Determine the [x, y] coordinate at the center of the cell enclosing the given text.  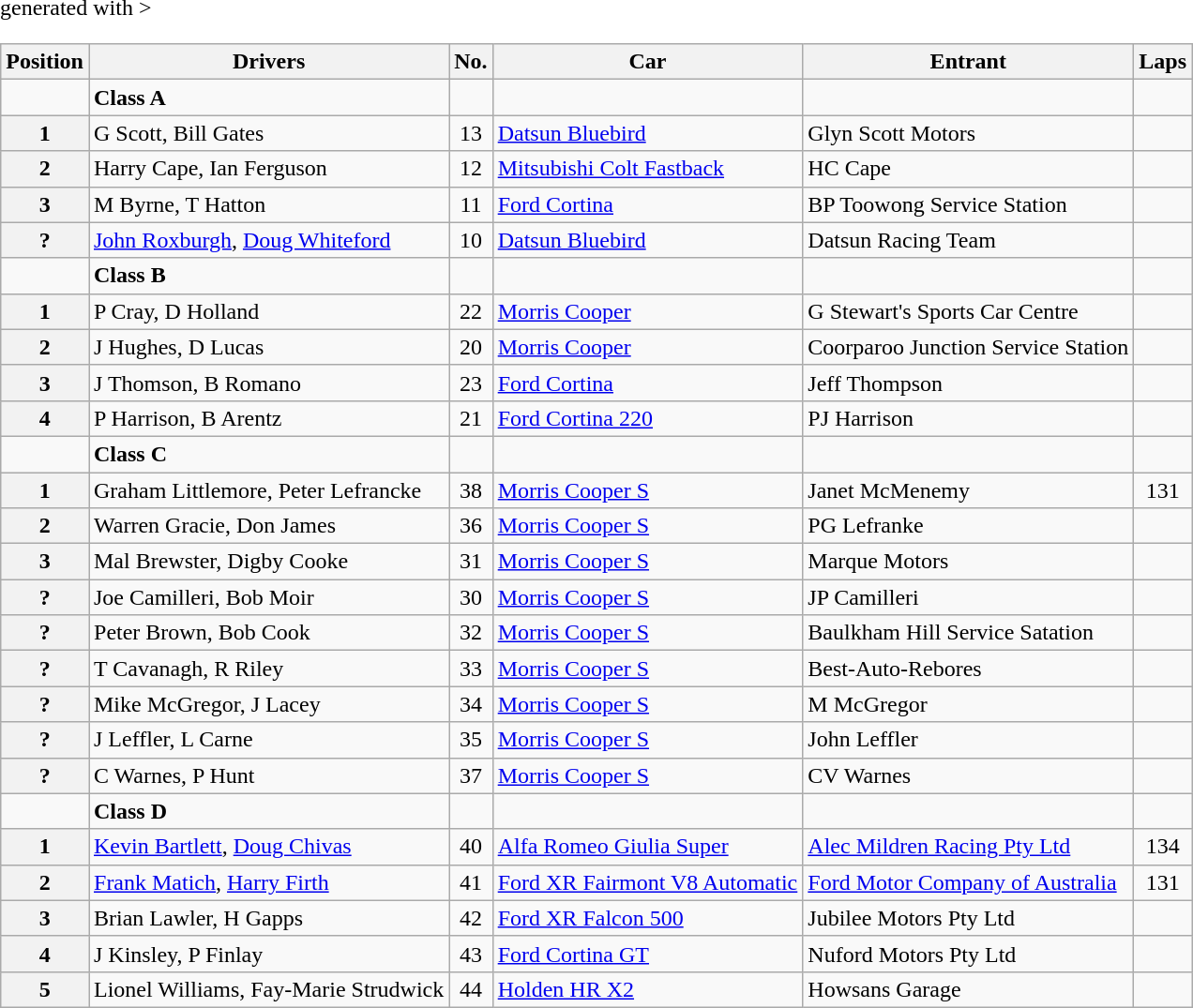
Mitsubishi Colt Fastback [647, 169]
Lionel Williams, Fay-Marie Strudwick [268, 989]
P Cray, D Holland [268, 311]
BP Toowong Service Station [968, 204]
Brian Lawler, H Gapps [268, 918]
CV Warnes [968, 775]
Class C [268, 454]
40 [471, 847]
J Hughes, D Lucas [268, 347]
Jeff Thompson [968, 383]
Class D [268, 811]
John Roxburgh, Doug Whiteford [268, 240]
44 [471, 989]
Jubilee Motors Pty Ltd [968, 918]
Entrant [968, 62]
Position [45, 62]
13 [471, 133]
Holden HR X2 [647, 989]
G Scott, Bill Gates [268, 133]
Mal Brewster, Digby Cooke [268, 562]
42 [471, 918]
Kevin Bartlett, Doug Chivas [268, 847]
Glyn Scott Motors [968, 133]
Howsans Garage [968, 989]
M McGregor [968, 704]
20 [471, 347]
Nuford Motors Pty Ltd [968, 954]
134 [1163, 847]
Ford XR Fairmont V8 Automatic [647, 882]
33 [471, 669]
Alec Mildren Racing Pty Ltd [968, 847]
43 [471, 954]
JP Camilleri [968, 597]
Alfa Romeo Giulia Super [647, 847]
Graham Littlemore, Peter Lefrancke [268, 490]
Joe Camilleri, Bob Moir [268, 597]
PG Lefranke [968, 526]
10 [471, 240]
34 [471, 704]
J Thomson, B Romano [268, 383]
Janet McMenemy [968, 490]
Drivers [268, 62]
M Byrne, T Hatton [268, 204]
Mike McGregor, J Lacey [268, 704]
36 [471, 526]
P Harrison, B Arentz [268, 418]
31 [471, 562]
Ford XR Falcon 500 [647, 918]
37 [471, 775]
41 [471, 882]
Frank Matich, Harry Firth [268, 882]
38 [471, 490]
C Warnes, P Hunt [268, 775]
Laps [1163, 62]
Baulkham Hill Service Satation [968, 633]
Ford Cortina 220 [647, 418]
Class A [268, 98]
35 [471, 740]
Datsun Racing Team [968, 240]
Harry Cape, Ian Ferguson [268, 169]
J Kinsley, P Finlay [268, 954]
Ford Cortina GT [647, 954]
Best-Auto-Rebores [968, 669]
PJ Harrison [968, 418]
32 [471, 633]
11 [471, 204]
Coorparoo Junction Service Station [968, 347]
No. [471, 62]
30 [471, 597]
Car [647, 62]
22 [471, 311]
23 [471, 383]
12 [471, 169]
Warren Gracie, Don James [268, 526]
John Leffler [968, 740]
G Stewart's Sports Car Centre [968, 311]
T Cavanagh, R Riley [268, 669]
Ford Motor Company of Australia [968, 882]
21 [471, 418]
Peter Brown, Bob Cook [268, 633]
HC Cape [968, 169]
Marque Motors [968, 562]
Class B [268, 276]
J Leffler, L Carne [268, 740]
5 [45, 989]
